Identify which cell holds the provided text, then report its (X, Y) central coordinate. 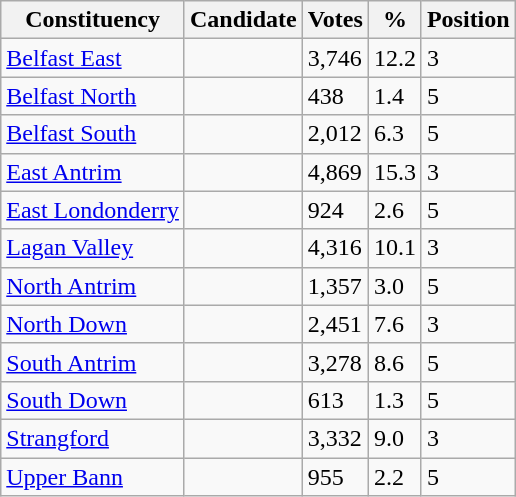
Position (468, 20)
3.0 (394, 286)
East Antrim (93, 172)
Votes (335, 20)
924 (335, 210)
2.6 (394, 210)
Candidate (243, 20)
Strangford (93, 438)
Upper Bann (93, 477)
8.6 (394, 362)
9.0 (394, 438)
4,316 (335, 248)
South Down (93, 400)
1,357 (335, 286)
Constituency (93, 20)
7.6 (394, 324)
4,869 (335, 172)
3,746 (335, 58)
3,278 (335, 362)
12.2 (394, 58)
1.4 (394, 96)
Belfast South (93, 134)
Lagan Valley (93, 248)
1.3 (394, 400)
North Down (93, 324)
438 (335, 96)
15.3 (394, 172)
North Antrim (93, 286)
Belfast East (93, 58)
2.2 (394, 477)
Belfast North (93, 96)
6.3 (394, 134)
2,012 (335, 134)
East Londonderry (93, 210)
3,332 (335, 438)
South Antrim (93, 362)
955 (335, 477)
2,451 (335, 324)
613 (335, 400)
10.1 (394, 248)
% (394, 20)
